Find where the given text appears and provide that cell's center as [X, Y] coordinate. 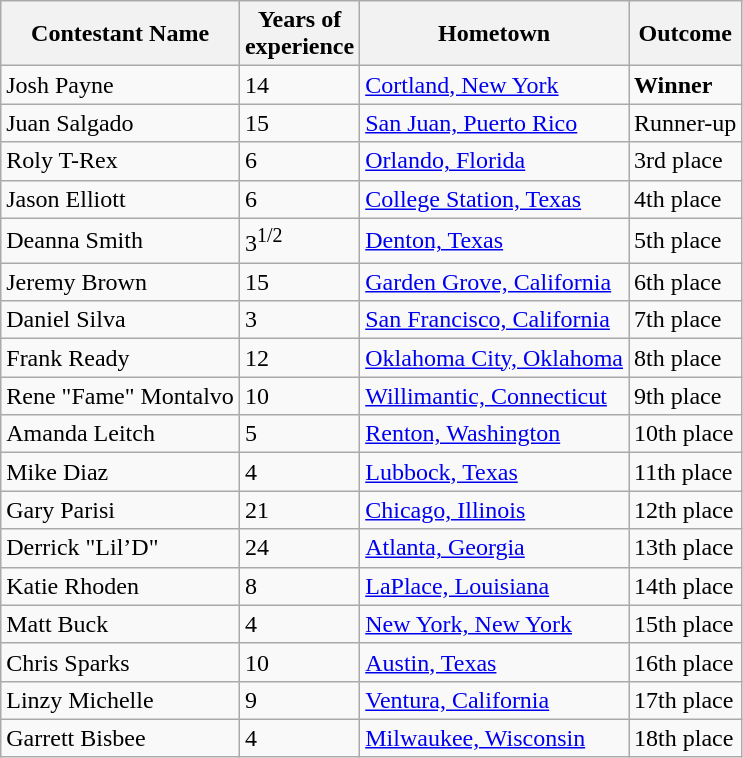
9th place [686, 396]
4th place [686, 199]
Atlanta, Georgia [494, 548]
New York, New York [494, 624]
Garrett Bisbee [120, 738]
12 [299, 358]
8th place [686, 358]
Ventura, California [494, 700]
San Juan, Puerto Rico [494, 123]
Cortland, New York [494, 85]
Roly T-Rex [120, 161]
Denton, Texas [494, 240]
5 [299, 434]
14th place [686, 586]
Runner-up [686, 123]
College Station, Texas [494, 199]
Chris Sparks [120, 662]
10th place [686, 434]
13th place [686, 548]
15th place [686, 624]
Josh Payne [120, 85]
Derrick "Lil’D" [120, 548]
3rd place [686, 161]
Mike Diaz [120, 472]
Katie Rhoden [120, 586]
Lubbock, Texas [494, 472]
5th place [686, 240]
Hometown [494, 34]
Willimantic, Connecticut [494, 396]
Years ofexperience [299, 34]
21 [299, 510]
Juan Salgado [120, 123]
18th place [686, 738]
Daniel Silva [120, 320]
Orlando, Florida [494, 161]
Winner [686, 85]
6th place [686, 282]
San Francisco, California [494, 320]
Linzy Michelle [120, 700]
Jeremy Brown [120, 282]
Rene "Fame" Montalvo [120, 396]
11th place [686, 472]
Amanda Leitch [120, 434]
14 [299, 85]
Gary Parisi [120, 510]
12th place [686, 510]
Deanna Smith [120, 240]
LaPlace, Louisiana [494, 586]
Outcome [686, 34]
Oklahoma City, Oklahoma [494, 358]
31/2 [299, 240]
Frank Ready [120, 358]
24 [299, 548]
9 [299, 700]
17th place [686, 700]
Garden Grove, California [494, 282]
Renton, Washington [494, 434]
3 [299, 320]
Chicago, Illinois [494, 510]
7th place [686, 320]
Jason Elliott [120, 199]
Milwaukee, Wisconsin [494, 738]
8 [299, 586]
Contestant Name [120, 34]
Matt Buck [120, 624]
16th place [686, 662]
Austin, Texas [494, 662]
